Extract the [x, y] coordinate from the center of the cell holding the provided text.  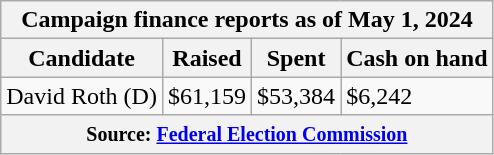
$61,159 [206, 96]
Cash on hand [417, 58]
Campaign finance reports as of May 1, 2024 [247, 20]
Raised [206, 58]
David Roth (D) [82, 96]
Candidate [82, 58]
Spent [296, 58]
$53,384 [296, 96]
$6,242 [417, 96]
Source: Federal Election Commission [247, 134]
